Capture the cell that displays the provided text and extract its [x, y] central coordinate. 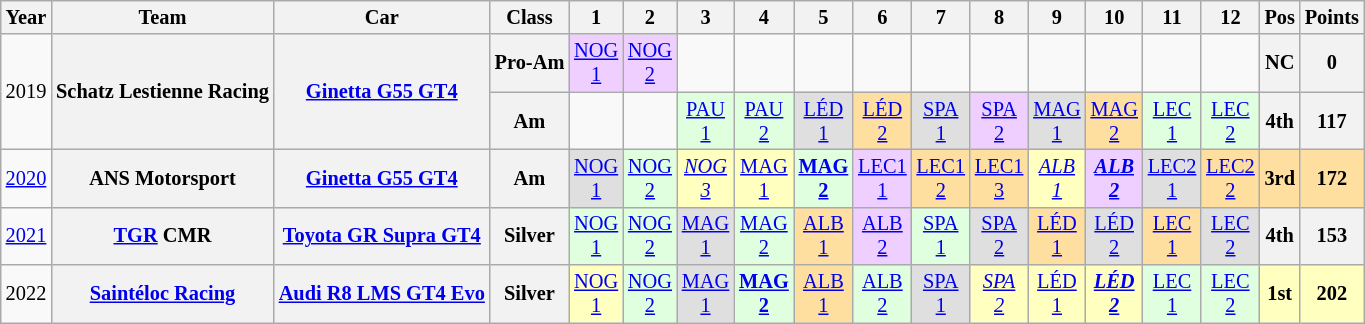
2020 [26, 178]
Points [1332, 17]
Year [26, 17]
2 [650, 17]
Class [530, 17]
Car [382, 17]
Schatz Lestienne Racing [162, 92]
3rd [1280, 178]
7 [941, 17]
Audi R8 LMS GT4 Evo [382, 294]
117 [1332, 121]
Pos [1280, 17]
ANS Motorsport [162, 178]
Toyota GR Supra GT4 [382, 236]
LEC11 [882, 178]
202 [1332, 294]
2021 [26, 236]
153 [1332, 236]
Saintéloc Racing [162, 294]
4 [764, 17]
Pro-Am [530, 63]
1st [1280, 294]
2019 [26, 92]
NOG3 [706, 178]
PAU1 [706, 121]
PAU2 [764, 121]
172 [1332, 178]
1 [596, 17]
LEC13 [999, 178]
9 [1056, 17]
11 [1172, 17]
10 [1114, 17]
LEC22 [1230, 178]
LEC12 [941, 178]
2022 [26, 294]
TGR CMR [162, 236]
Team [162, 17]
0 [1332, 63]
12 [1230, 17]
3 [706, 17]
5 [824, 17]
8 [999, 17]
6 [882, 17]
LEC21 [1172, 178]
NC [1280, 63]
